Find where the given text appears and provide that cell's center as [X, Y] coordinate. 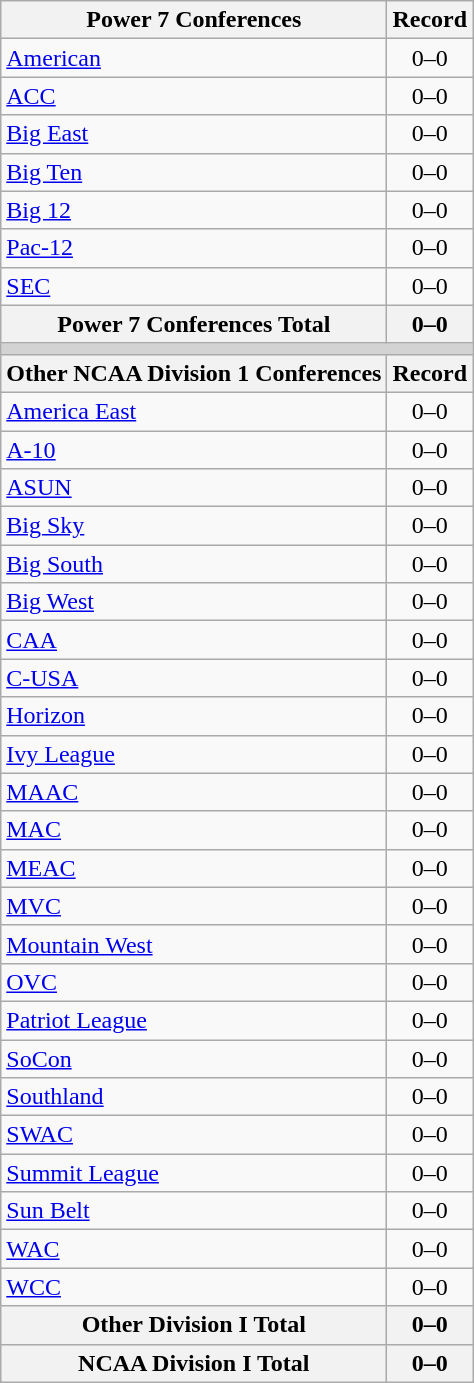
Power 7 Conferences Total [194, 324]
CAA [194, 640]
ASUN [194, 488]
SoCon [194, 1059]
Pac-12 [194, 248]
Horizon [194, 716]
MAC [194, 830]
Summit League [194, 1173]
Ivy League [194, 754]
American [194, 58]
Big West [194, 602]
NCAA Division I Total [194, 1363]
Big Ten [194, 172]
MVC [194, 906]
Mountain West [194, 944]
C-USA [194, 678]
Big East [194, 134]
Big Sky [194, 526]
Other Division I Total [194, 1325]
Big South [194, 564]
Sun Belt [194, 1211]
Big 12 [194, 210]
ACC [194, 96]
SWAC [194, 1135]
A-10 [194, 449]
America East [194, 411]
Patriot League [194, 1020]
Power 7 Conferences [194, 20]
MEAC [194, 868]
WCC [194, 1287]
Other NCAA Division 1 Conferences [194, 373]
MAAC [194, 792]
Southland [194, 1097]
OVC [194, 982]
WAC [194, 1249]
SEC [194, 286]
